Locate the cell with the specified text and output its (x, y) center coordinate. 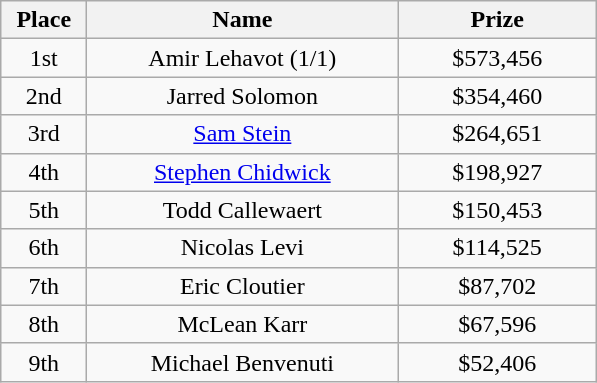
3rd (44, 134)
$150,453 (498, 210)
Sam Stein (242, 134)
Prize (498, 20)
1st (44, 58)
$87,702 (498, 286)
$67,596 (498, 324)
6th (44, 248)
Jarred Solomon (242, 96)
$573,456 (498, 58)
$52,406 (498, 362)
9th (44, 362)
Stephen Chidwick (242, 172)
2nd (44, 96)
$198,927 (498, 172)
Name (242, 20)
McLean Karr (242, 324)
$264,651 (498, 134)
Todd Callewaert (242, 210)
Nicolas Levi (242, 248)
Michael Benvenuti (242, 362)
$114,525 (498, 248)
Eric Cloutier (242, 286)
Amir Lehavot (1/1) (242, 58)
4th (44, 172)
5th (44, 210)
$354,460 (498, 96)
Place (44, 20)
7th (44, 286)
8th (44, 324)
